Scan for the cell matching the given text and deliver its (x, y) coordinate at center. 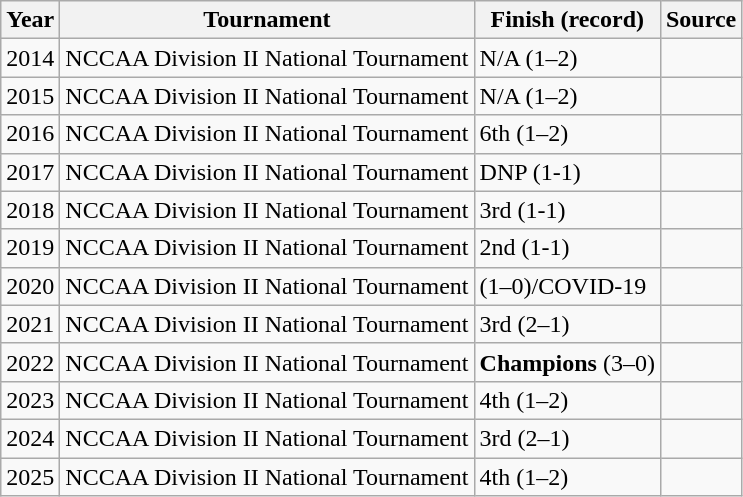
2018 (30, 210)
2021 (30, 324)
Champions (3–0) (567, 362)
Finish (record) (567, 20)
DNP (1-1) (567, 172)
2025 (30, 477)
2015 (30, 96)
2022 (30, 362)
Source (700, 20)
6th (1–2) (567, 134)
2019 (30, 248)
2016 (30, 134)
2020 (30, 286)
Year (30, 20)
2014 (30, 58)
3rd (1-1) (567, 210)
(1–0)/COVID-19 (567, 286)
2017 (30, 172)
Tournament (267, 20)
2024 (30, 438)
2023 (30, 400)
2nd (1-1) (567, 248)
